Output the (X, Y) coordinate of the center of the cell containing the given text.  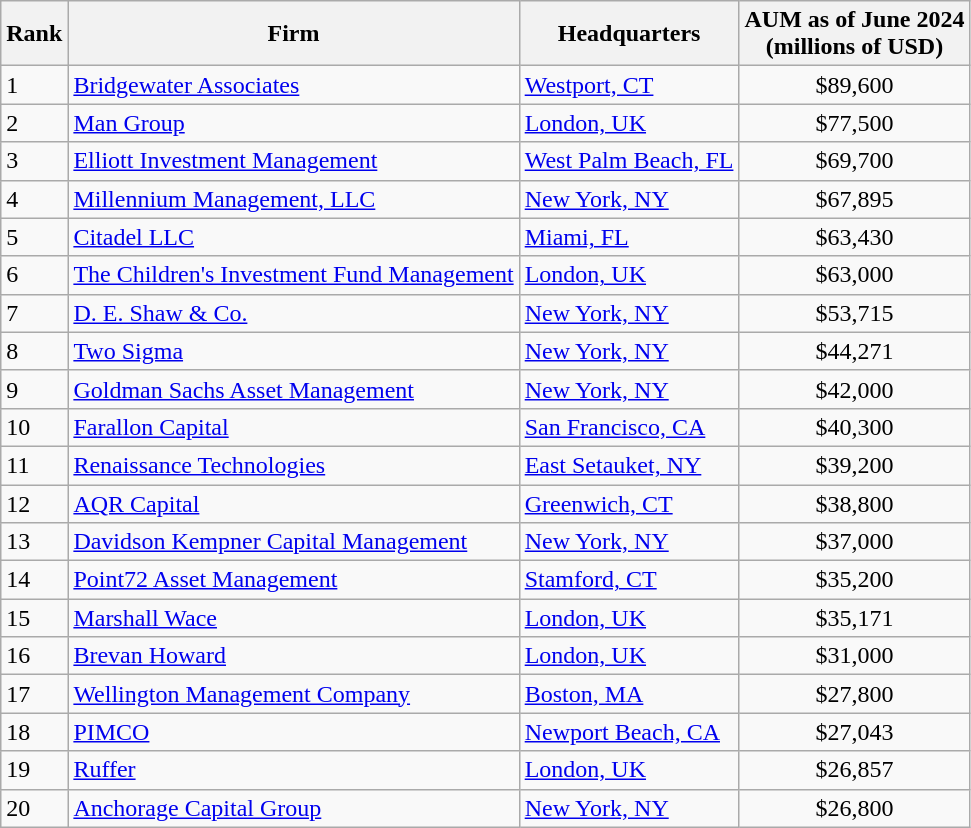
Firm (294, 34)
Westport, CT (629, 85)
$67,895 (854, 199)
$31,000 (854, 656)
Anchorage Capital Group (294, 808)
$37,000 (854, 542)
Millennium Management, LLC (294, 199)
6 (34, 275)
Boston, MA (629, 694)
Goldman Sachs Asset Management (294, 389)
Elliott Investment Management (294, 161)
19 (34, 770)
16 (34, 656)
12 (34, 503)
Stamford, CT (629, 580)
15 (34, 618)
$53,715 (854, 313)
$77,500 (854, 123)
$39,200 (854, 465)
9 (34, 389)
Citadel LLC (294, 237)
5 (34, 237)
18 (34, 732)
2 (34, 123)
Renaissance Technologies (294, 465)
Miami, FL (629, 237)
East Setauket, NY (629, 465)
Davidson Kempner Capital Management (294, 542)
The Children's Investment Fund Management (294, 275)
$35,200 (854, 580)
Farallon Capital (294, 427)
Point72 Asset Management (294, 580)
7 (34, 313)
Bridgewater Associates (294, 85)
$27,800 (854, 694)
11 (34, 465)
$63,430 (854, 237)
Newport Beach, CA (629, 732)
10 (34, 427)
$44,271 (854, 351)
14 (34, 580)
PIMCO (294, 732)
20 (34, 808)
$40,300 (854, 427)
$26,857 (854, 770)
Headquarters (629, 34)
$27,043 (854, 732)
Rank (34, 34)
Brevan Howard (294, 656)
$38,800 (854, 503)
West Palm Beach, FL (629, 161)
$63,000 (854, 275)
Ruffer (294, 770)
4 (34, 199)
$69,700 (854, 161)
AQR Capital (294, 503)
Man Group (294, 123)
17 (34, 694)
$26,800 (854, 808)
8 (34, 351)
AUM as of June 2024(millions of USD) (854, 34)
Greenwich, CT (629, 503)
D. E. Shaw & Co. (294, 313)
$35,171 (854, 618)
San Francisco, CA (629, 427)
13 (34, 542)
Two Sigma (294, 351)
$89,600 (854, 85)
Marshall Wace (294, 618)
$42,000 (854, 389)
3 (34, 161)
1 (34, 85)
Wellington Management Company (294, 694)
